Determine the [x, y] coordinate at the center of the cell enclosing the given text.  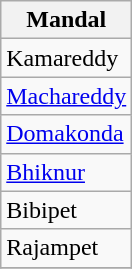
Kamareddy [66, 58]
Rajampet [66, 248]
Machareddy [66, 96]
Bhiknur [66, 172]
Mandal [66, 20]
Bibipet [66, 210]
Domakonda [66, 134]
